Capture the cell that displays the provided text and extract its (X, Y) central coordinate. 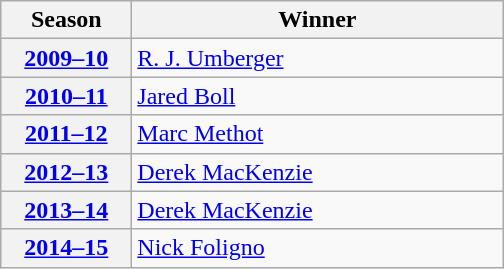
Marc Methot (318, 134)
2014–15 (66, 248)
R. J. Umberger (318, 58)
Jared Boll (318, 96)
Winner (318, 20)
2009–10 (66, 58)
2011–12 (66, 134)
Nick Foligno (318, 248)
Season (66, 20)
2010–11 (66, 96)
2013–14 (66, 210)
2012–13 (66, 172)
